Detect which cell encompasses the target text, then output its (x, y) center coordinate. 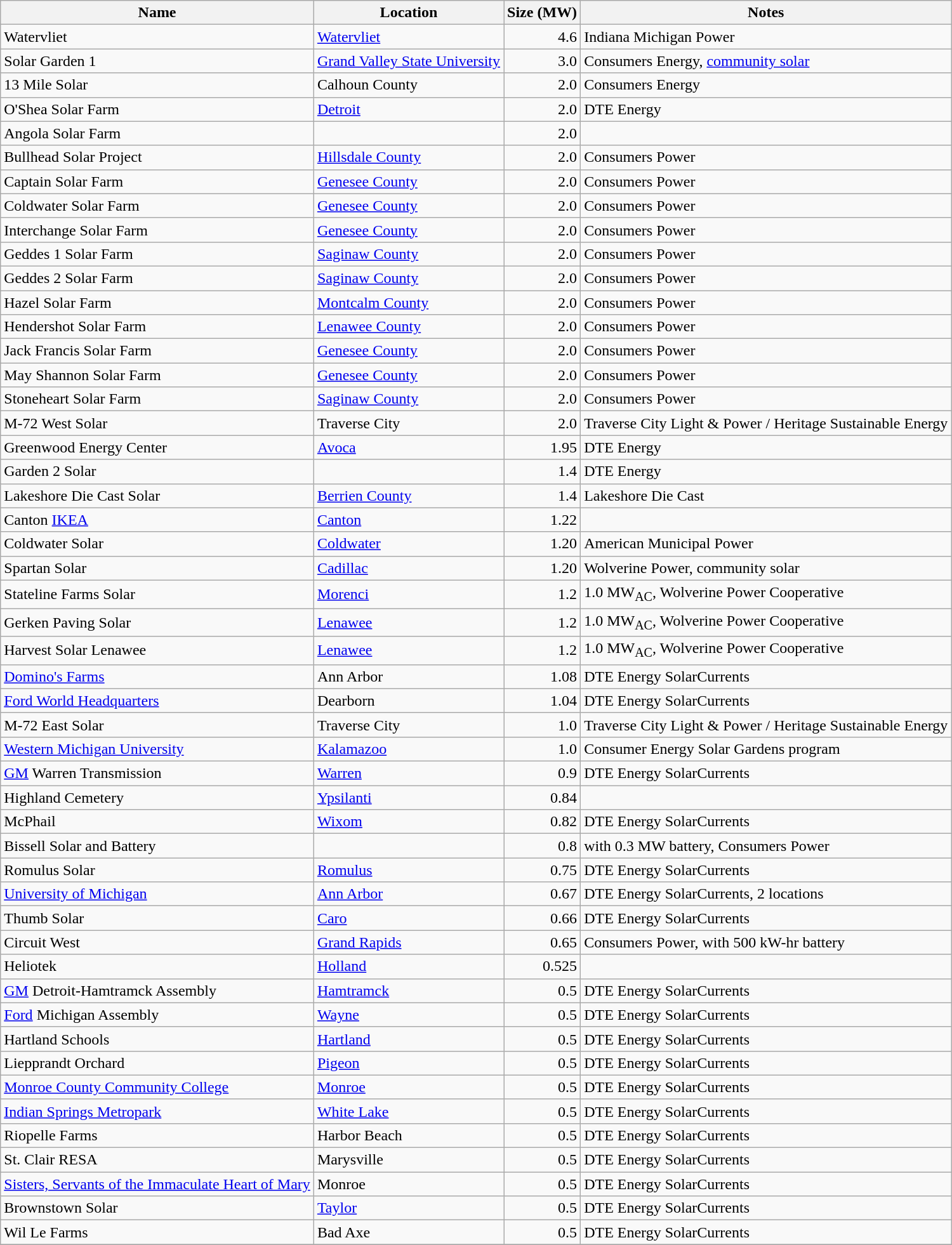
Stateline Farms Solar (157, 594)
Dearborn (409, 701)
Ford World Headquarters (157, 701)
Name (157, 13)
Indian Springs Metropark (157, 1111)
McPhail (157, 822)
Garden 2 Solar (157, 471)
Warren (409, 774)
M-72 East Solar (157, 725)
Canton IKEA (157, 520)
Circuit West (157, 942)
Stoneheart Solar Farm (157, 399)
Hartland (409, 1039)
0.84 (542, 798)
Indiana Michigan Power (766, 37)
Lakeshore Die Cast (766, 496)
Wixom (409, 822)
Lenawee County (409, 327)
M-72 West Solar (157, 423)
GM Detroit-Hamtramck Assembly (157, 991)
Monroe County Community College (157, 1087)
0.67 (542, 894)
Avoca (409, 447)
Kalamazoo (409, 749)
Captain Solar Farm (157, 181)
O'Shea Solar Farm (157, 109)
with 0.3 MW battery, Consumers Power (766, 846)
Solar Garden 1 (157, 61)
Domino's Farms (157, 676)
Western Michigan University (157, 749)
Consumers Power, with 500 kW-hr battery (766, 942)
Consumers Energy (766, 85)
1.04 (542, 701)
13 Mile Solar (157, 85)
0.75 (542, 870)
0.8 (542, 846)
Grand Valley State University (409, 61)
Ypsilanti (409, 798)
American Municipal Power (766, 544)
Coldwater Solar Farm (157, 206)
Canton (409, 520)
Geddes 2 Solar Farm (157, 278)
1.22 (542, 520)
Notes (766, 13)
0.82 (542, 822)
University of Michigan (157, 894)
Thumb Solar (157, 918)
Spartan Solar (157, 568)
Holland (409, 966)
Greenwood Energy Center (157, 447)
Heliotek (157, 966)
Wolverine Power, community solar (766, 568)
Brownstown Solar (157, 1208)
DTE Energy SolarCurrents, 2 locations (766, 894)
Bullhead Solar Project (157, 157)
Coldwater (409, 544)
Size (MW) (542, 13)
Hamtramck (409, 991)
Jack Francis Solar Farm (157, 351)
Hazel Solar Farm (157, 303)
1.08 (542, 676)
Berrien County (409, 496)
Wayne (409, 1015)
3.0 (542, 61)
Romulus (409, 870)
0.9 (542, 774)
Geddes 1 Solar Farm (157, 254)
Lakeshore Die Cast Solar (157, 496)
White Lake (409, 1111)
Riopelle Farms (157, 1135)
Consumer Energy Solar Gardens program (766, 749)
Harbor Beach (409, 1135)
St. Clair RESA (157, 1160)
Caro (409, 918)
Gerken Paving Solar (157, 622)
Angola Solar Farm (157, 133)
Marysville (409, 1160)
Pigeon (409, 1063)
4.6 (542, 37)
Hendershot Solar Farm (157, 327)
Wil Le Farms (157, 1232)
Interchange Solar Farm (157, 230)
Bad Axe (409, 1232)
0.65 (542, 942)
Sisters, Servants of the Immaculate Heart of Mary (157, 1184)
Hartland Schools (157, 1039)
Morenci (409, 594)
Harvest Solar Lenawee (157, 650)
Grand Rapids (409, 942)
Highland Cemetery (157, 798)
Montcalm County (409, 303)
GM Warren Transmission (157, 774)
Detroit (409, 109)
1.95 (542, 447)
Cadillac (409, 568)
Consumers Energy, community solar (766, 61)
Romulus Solar (157, 870)
May Shannon Solar Farm (157, 375)
Ford Michigan Assembly (157, 1015)
Coldwater Solar (157, 544)
Calhoun County (409, 85)
Hillsdale County (409, 157)
Taylor (409, 1208)
Liepprandt Orchard (157, 1063)
0.66 (542, 918)
Bissell Solar and Battery (157, 846)
Location (409, 13)
0.525 (542, 966)
